Scan for the cell matching the given text and deliver its (X, Y) coordinate at center. 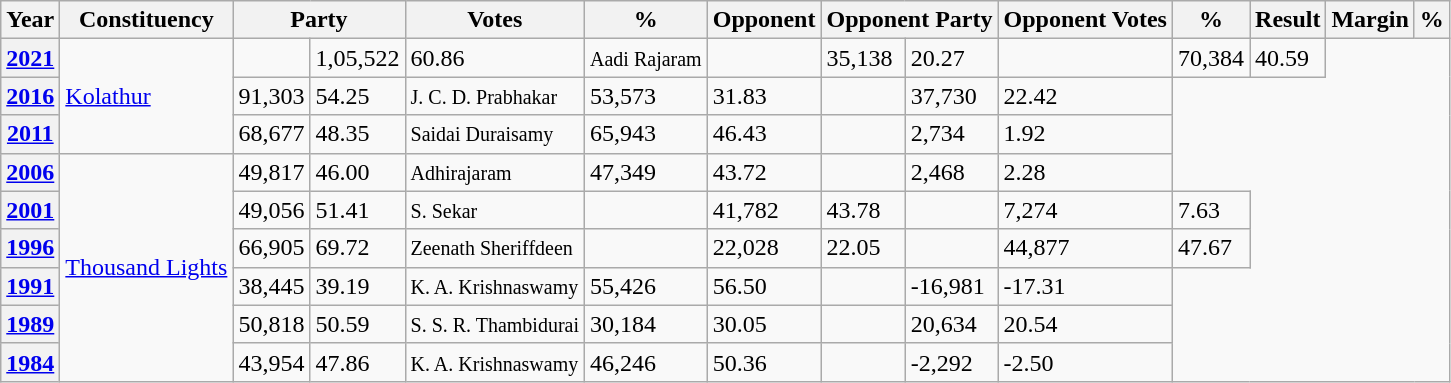
91,303 (272, 96)
7.63 (1210, 210)
Zeenath Sheriffdeen (495, 248)
22.05 (863, 248)
49,817 (272, 172)
69.72 (358, 248)
22.42 (1085, 96)
44,877 (1085, 248)
2021 (30, 58)
Thousand Lights (146, 267)
37,730 (952, 96)
49,056 (272, 210)
2006 (30, 172)
1989 (30, 324)
1984 (30, 362)
48.35 (358, 134)
2,734 (952, 134)
2.28 (1085, 172)
Opponent (764, 20)
Opponent Party (910, 20)
50,818 (272, 324)
-2.50 (1085, 362)
46.00 (358, 172)
31.83 (764, 96)
51.41 (358, 210)
35,138 (863, 58)
43,954 (272, 362)
Kolathur (146, 96)
Margin (1370, 20)
65,943 (646, 134)
S. Sekar (495, 210)
7,274 (1085, 210)
39.19 (358, 286)
43.78 (863, 210)
20,634 (952, 324)
22,028 (764, 248)
1,05,522 (358, 58)
1996 (30, 248)
30.05 (764, 324)
Saidai Duraisamy (495, 134)
20.27 (952, 58)
47.86 (358, 362)
-2,292 (952, 362)
J. C. D. Prabhakar (495, 96)
-17.31 (1085, 286)
Votes (495, 20)
41,782 (764, 210)
55,426 (646, 286)
Result (1288, 20)
54.25 (358, 96)
60.86 (495, 58)
40.59 (1288, 58)
50.59 (358, 324)
2016 (30, 96)
2011 (30, 134)
Constituency (146, 20)
46,246 (646, 362)
50.36 (764, 362)
Adhirajaram (495, 172)
1.92 (1085, 134)
Opponent Votes (1085, 20)
20.54 (1085, 324)
Year (30, 20)
47,349 (646, 172)
2,468 (952, 172)
66,905 (272, 248)
46.43 (764, 134)
Party (319, 20)
43.72 (764, 172)
2001 (30, 210)
30,184 (646, 324)
68,677 (272, 134)
Aadi Rajaram (646, 58)
47.67 (1210, 248)
56.50 (764, 286)
-16,981 (952, 286)
70,384 (1210, 58)
53,573 (646, 96)
S. S. R. Thambidurai (495, 324)
1991 (30, 286)
38,445 (272, 286)
